Detect which cell encompasses the target text, then output its (x, y) center coordinate. 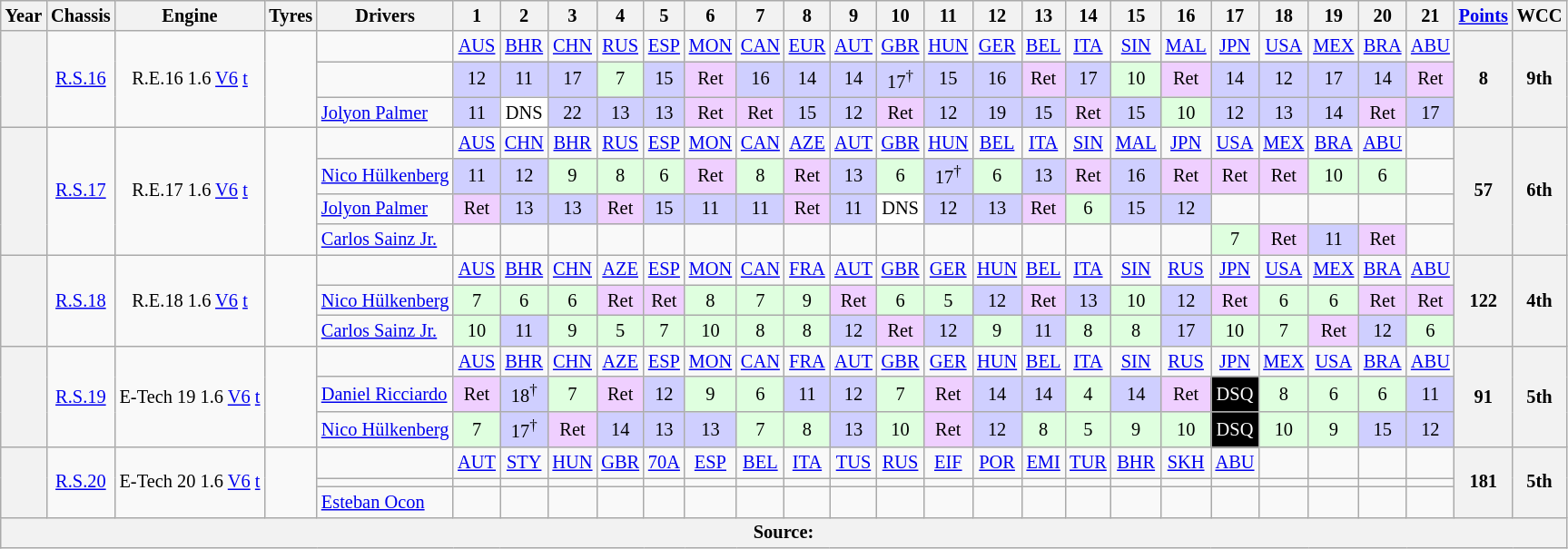
R.E.18 1.6 V6 t (191, 299)
181 (1484, 483)
2 (525, 15)
20 (1382, 15)
70A (665, 463)
22 (573, 113)
18† (525, 394)
E-Tech 20 1.6 V6 t (191, 483)
SKH (1186, 463)
Tyres (291, 15)
WCC (1540, 15)
E-Tech 19 1.6 V6 t (191, 397)
TUR (1088, 463)
R.E.16 1.6 V6 t (191, 79)
EMI (1043, 463)
9th (1540, 79)
Engine (191, 15)
6th (1540, 191)
4th (1540, 299)
Chassis (80, 15)
R.S.17 (80, 191)
POR (997, 463)
R.E.17 1.6 V6 t (191, 191)
R.S.16 (80, 79)
3 (573, 15)
Source: (784, 533)
R.S.20 (80, 483)
EIF (948, 463)
R.S.19 (80, 397)
Points (1484, 15)
57 (1484, 191)
21 (1431, 15)
Daniel Ricciardo (385, 394)
Esteban Ocon (385, 502)
18 (1284, 15)
91 (1484, 397)
Drivers (385, 15)
1 (477, 15)
Year (24, 15)
122 (1484, 299)
EUR (807, 46)
TUS (853, 463)
R.S.18 (80, 299)
STY (525, 463)
